Capture the cell that displays the provided text and extract its (x, y) central coordinate. 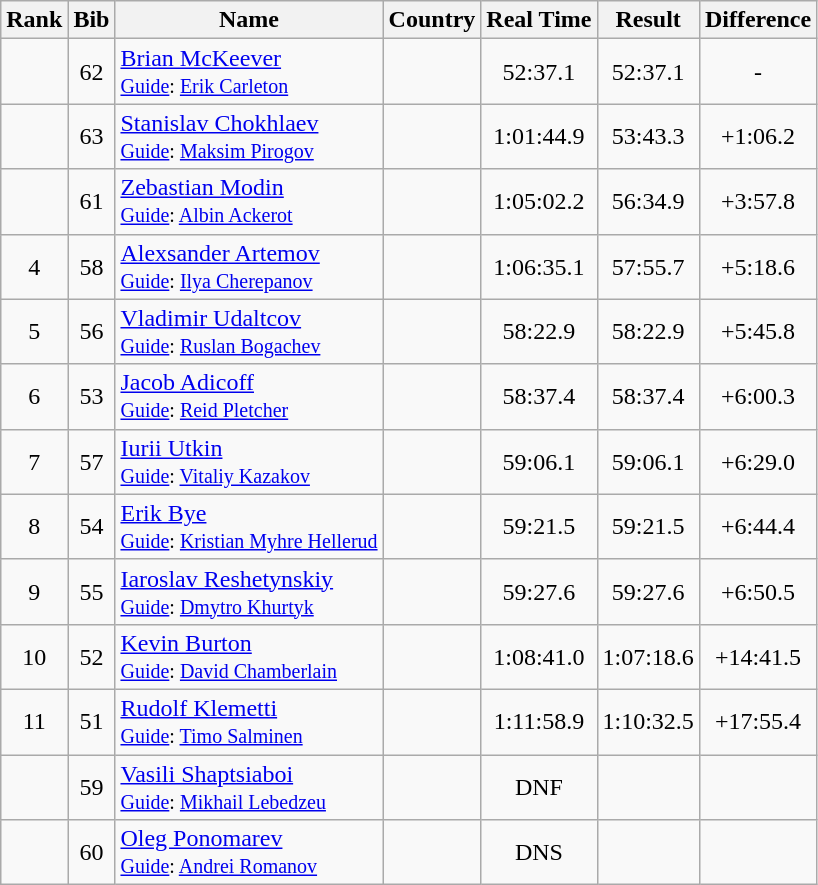
4 (34, 266)
51 (92, 722)
Zebastian ModinGuide: Albin Ackerot (249, 202)
Erik ByeGuide: Kristian Myhre Hellerud (249, 526)
55 (92, 592)
52 (92, 656)
Iaroslav ReshetynskiyGuide: Dmytro Khurtyk (249, 592)
Difference (758, 20)
62 (92, 72)
+17:55.4 (758, 722)
9 (34, 592)
Jacob AdicoffGuide: Reid Pletcher (249, 396)
1:06:35.1 (539, 266)
7 (34, 462)
54 (92, 526)
+6:50.5 (758, 592)
DNF (539, 786)
1:05:02.2 (539, 202)
53:43.3 (648, 136)
1:11:58.9 (539, 722)
59 (92, 786)
57:55.7 (648, 266)
Real Time (539, 20)
53 (92, 396)
Name (249, 20)
5 (34, 332)
58 (92, 266)
+6:00.3 (758, 396)
Vladimir UdaltcovGuide: Ruslan Bogachev (249, 332)
56 (92, 332)
11 (34, 722)
1:08:41.0 (539, 656)
Vasili ShaptsiaboiGuide: Mikhail Lebedzeu (249, 786)
Rank (34, 20)
Iurii UtkinGuide: Vitaliy Kazakov (249, 462)
Result (648, 20)
56:34.9 (648, 202)
Alexsander ArtemovGuide: Ilya Cherepanov (249, 266)
Kevin BurtonGuide: David Chamberlain (249, 656)
1:01:44.9 (539, 136)
1:07:18.6 (648, 656)
Brian McKeeverGuide: Erik Carleton (249, 72)
Country (432, 20)
Stanislav ChokhlaevGuide: Maksim Pirogov (249, 136)
60 (92, 852)
63 (92, 136)
10 (34, 656)
8 (34, 526)
+5:45.8 (758, 332)
Bib (92, 20)
+6:29.0 (758, 462)
+5:18.6 (758, 266)
+14:41.5 (758, 656)
57 (92, 462)
61 (92, 202)
- (758, 72)
Oleg PonomarevGuide: Andrei Romanov (249, 852)
+1:06.2 (758, 136)
6 (34, 396)
1:10:32.5 (648, 722)
DNS (539, 852)
+6:44.4 (758, 526)
+3:57.8 (758, 202)
Rudolf KlemettiGuide: Timo Salminen (249, 722)
